Locate the cell with the specified text and output its [x, y] center coordinate. 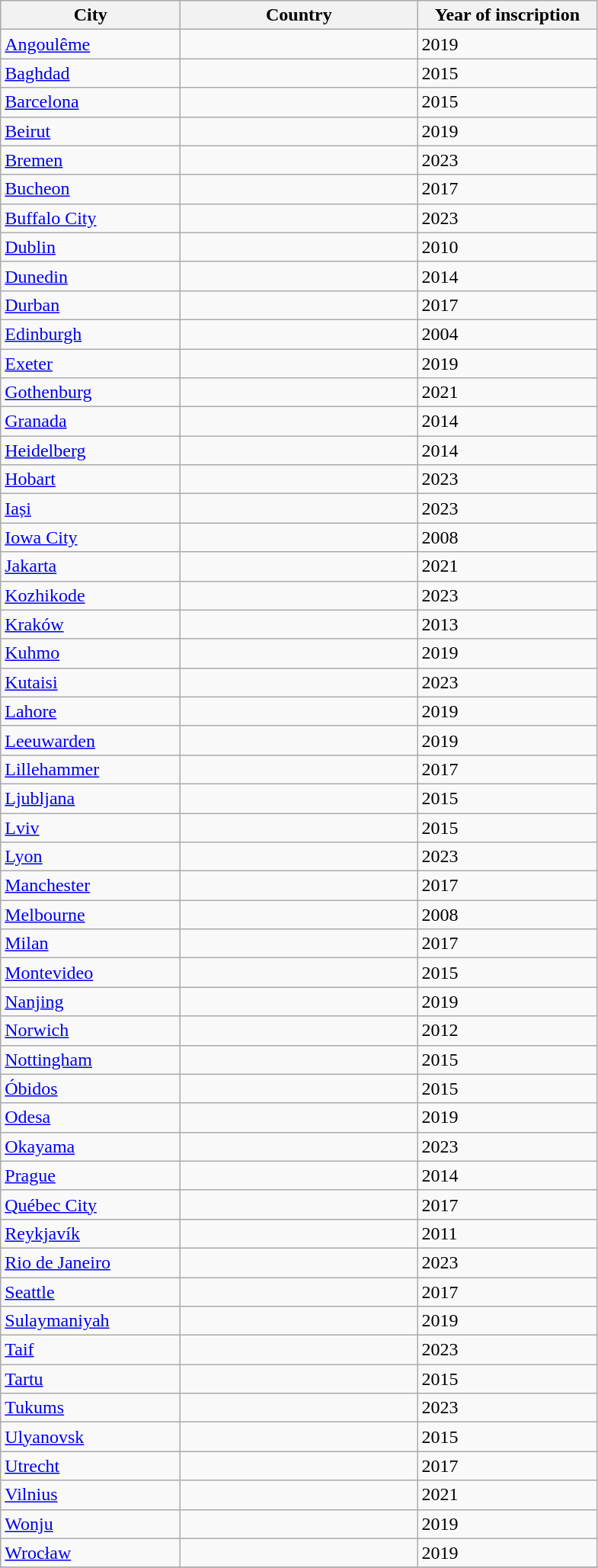
Manchester [91, 886]
Baghdad [91, 73]
Barcelona [91, 102]
2013 [507, 624]
2010 [507, 247]
Rio de Janeiro [91, 1262]
Seattle [91, 1292]
Taif [91, 1350]
Norwich [91, 1031]
Bremen [91, 160]
Buffalo City [91, 218]
Heidelberg [91, 451]
Utrecht [91, 1466]
Prague [91, 1175]
Kraków [91, 624]
Exeter [91, 364]
Reykjavík [91, 1233]
Iași [91, 508]
Bucheon [91, 189]
Lviv [91, 827]
Kutaisi [91, 682]
Nottingham [91, 1060]
Leeuwarden [91, 740]
Gothenburg [91, 393]
Hobart [91, 479]
Wonju [91, 1524]
Iowa City [91, 537]
Lyon [91, 857]
Jakarta [91, 566]
Tukums [91, 1408]
Tartu [91, 1379]
Okayama [91, 1146]
Nanjing [91, 1002]
Beirut [91, 131]
Ljubljana [91, 798]
Lillehammer [91, 769]
Kozhikode [91, 595]
Québec City [91, 1204]
Country [299, 15]
Edinburgh [91, 334]
Angoulême [91, 44]
City [91, 15]
Milan [91, 944]
Dublin [91, 247]
Ulyanovsk [91, 1437]
Odesa [91, 1117]
Year of inscription [507, 15]
Dunedin [91, 276]
Óbidos [91, 1089]
Lahore [91, 711]
Vilnius [91, 1495]
Wrocław [91, 1553]
2004 [507, 334]
Kuhmo [91, 653]
Durban [91, 305]
Granada [91, 422]
Montevideo [91, 973]
2012 [507, 1031]
Sulaymaniyah [91, 1321]
Melbourne [91, 915]
2011 [507, 1233]
